Return (X, Y) of the center of cell containing provided text 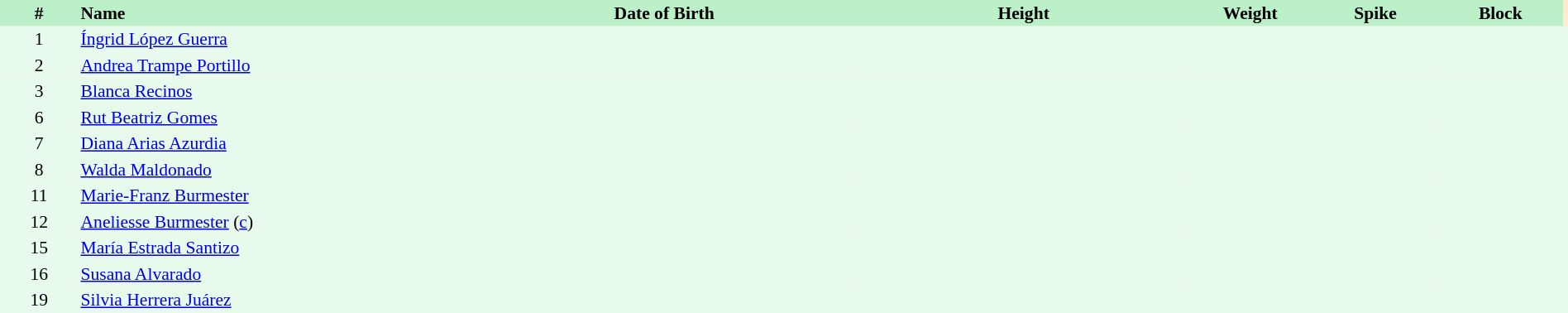
Name (273, 13)
Susana Alvarado (273, 274)
Íngrid López Guerra (273, 40)
# (39, 13)
Weight (1250, 13)
Aneliesse Burmester (c) (273, 222)
María Estrada Santizo (273, 248)
19 (39, 300)
Height (1024, 13)
Silvia Herrera Juárez (273, 300)
3 (39, 91)
Date of Birth (664, 13)
Blanca Recinos (273, 91)
8 (39, 170)
Spike (1374, 13)
7 (39, 144)
Andrea Trampe Portillo (273, 65)
1 (39, 40)
Marie-Franz Burmester (273, 195)
12 (39, 222)
6 (39, 118)
11 (39, 195)
Rut Beatriz Gomes (273, 118)
15 (39, 248)
Diana Arias Azurdia (273, 144)
Block (1500, 13)
2 (39, 65)
Walda Maldonado (273, 170)
16 (39, 274)
